Scan for the cell matching the given text and deliver its [x, y] coordinate at center. 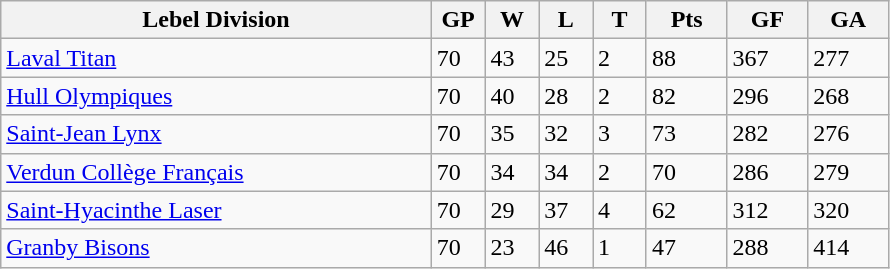
GF [768, 20]
82 [686, 96]
32 [566, 134]
43 [512, 58]
T [620, 20]
88 [686, 58]
73 [686, 134]
414 [848, 248]
Granby Bisons [216, 248]
37 [566, 210]
268 [848, 96]
Saint-Jean Lynx [216, 134]
286 [768, 172]
282 [768, 134]
367 [768, 58]
1 [620, 248]
Hull Olympiques [216, 96]
23 [512, 248]
320 [848, 210]
276 [848, 134]
W [512, 20]
277 [848, 58]
288 [768, 248]
46 [566, 248]
4 [620, 210]
62 [686, 210]
312 [768, 210]
Laval Titan [216, 58]
28 [566, 96]
25 [566, 58]
35 [512, 134]
3 [620, 134]
Verdun Collège Français [216, 172]
279 [848, 172]
L [566, 20]
29 [512, 210]
296 [768, 96]
47 [686, 248]
40 [512, 96]
GP [458, 20]
Lebel Division [216, 20]
Saint-Hyacinthe Laser [216, 210]
Pts [686, 20]
GA [848, 20]
